Capture the cell that displays the provided text and extract its [x, y] central coordinate. 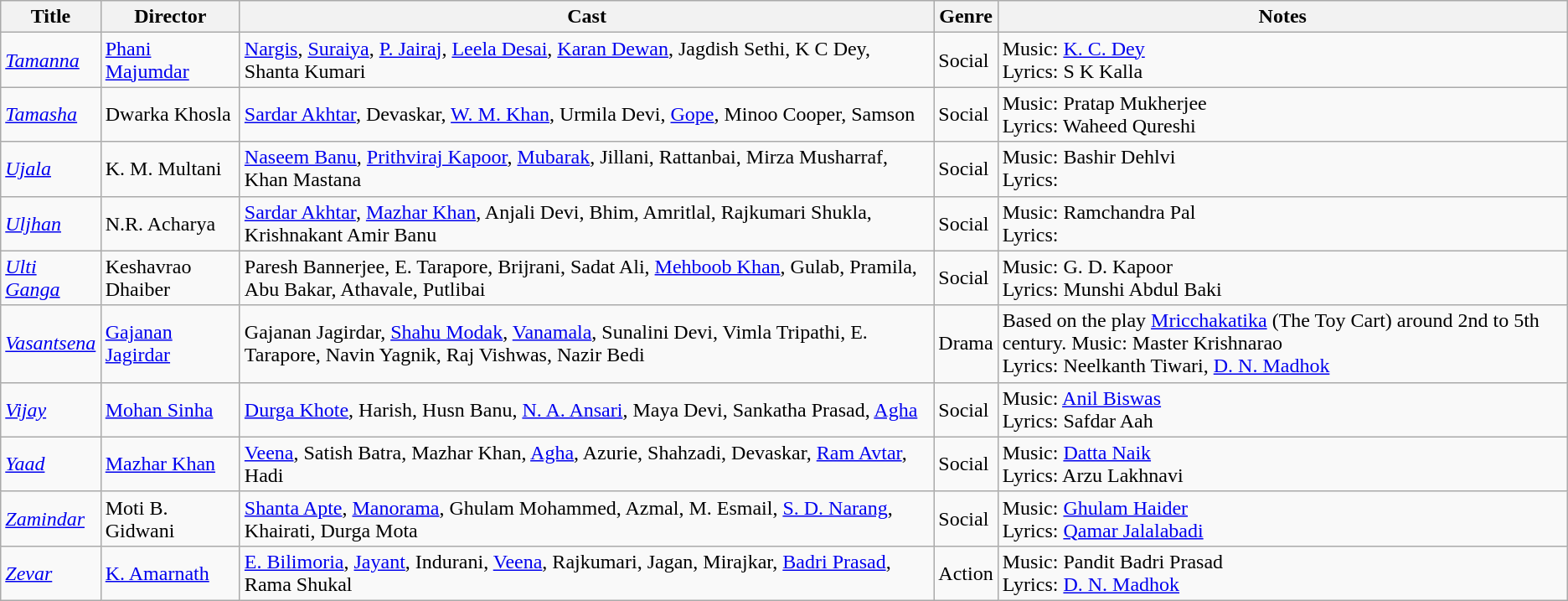
Naseem Banu, Prithviraj Kapoor, Mubarak, Jillani, Rattanbai, Mirza Musharraf, Khan Mastana [586, 169]
Gajanan Jagirdar [170, 344]
E. Bilimoria, Jayant, Indurani, Veena, Rajkumari, Jagan, Mirajkar, Badri Prasad, Rama Shukal [586, 573]
Title [50, 17]
Based on the play Mricchakatika (The Toy Cart) around 2nd to 5th century. Music: Master KrishnaraoLyrics: Neelkanth Tiwari, D. N. Madhok [1282, 344]
Vijay [50, 409]
Notes [1282, 17]
K. Amarnath [170, 573]
Zevar [50, 573]
Tamanna [50, 60]
Veena, Satish Batra, Mazhar Khan, Agha, Azurie, Shahzadi, Devaskar, Ram Avtar, Hadi [586, 464]
K. M. Multani [170, 169]
Phani Majumdar [170, 60]
Vasantsena [50, 344]
Moti B. Gidwani [170, 518]
Mazhar Khan [170, 464]
Music: Pandit Badri PrasadLyrics: D. N. Madhok [1282, 573]
Durga Khote, Harish, Husn Banu, N. A. Ansari, Maya Devi, Sankatha Prasad, Agha [586, 409]
N.R. Acharya [170, 223]
Tamasha [50, 114]
Nargis, Suraiya, P. Jairaj, Leela Desai, Karan Dewan, Jagdish Sethi, K C Dey, Shanta Kumari [586, 60]
Ulti Ganga [50, 278]
Music: Bashir DehlviLyrics: [1282, 169]
Uljhan [50, 223]
Dwarka Khosla [170, 114]
Cast [586, 17]
Music: Pratap MukherjeeLyrics: Waheed Qureshi [1282, 114]
Yaad [50, 464]
Director [170, 17]
Drama [966, 344]
Sardar Akhtar, Devaskar, W. M. Khan, Urmila Devi, Gope, Minoo Cooper, Samson [586, 114]
Music: Datta NaikLyrics: Arzu Lakhnavi [1282, 464]
Music: G. D. KapoorLyrics: Munshi Abdul Baki [1282, 278]
Ujala [50, 169]
Shanta Apte, Manorama, Ghulam Mohammed, Azmal, M. Esmail, S. D. Narang, Khairati, Durga Mota [586, 518]
Music: Ramchandra Pal Lyrics: [1282, 223]
Music: K. C. DeyLyrics: S K Kalla [1282, 60]
Action [966, 573]
Zamindar [50, 518]
Music: Ghulam HaiderLyrics: Qamar Jalalabadi [1282, 518]
Gajanan Jagirdar, Shahu Modak, Vanamala, Sunalini Devi, Vimla Tripathi, E. Tarapore, Navin Yagnik, Raj Vishwas, Nazir Bedi [586, 344]
Paresh Bannerjee, E. Tarapore, Brijrani, Sadat Ali, Mehboob Khan, Gulab, Pramila, Abu Bakar, Athavale, Putlibai [586, 278]
Genre [966, 17]
Sardar Akhtar, Mazhar Khan, Anjali Devi, Bhim, Amritlal, Rajkumari Shukla, Krishnakant Amir Banu [586, 223]
Music: Anil BiswasLyrics: Safdar Aah [1282, 409]
Mohan Sinha [170, 409]
Keshavrao Dhaiber [170, 278]
